Capture the cell that displays the provided text and extract its [X, Y] central coordinate. 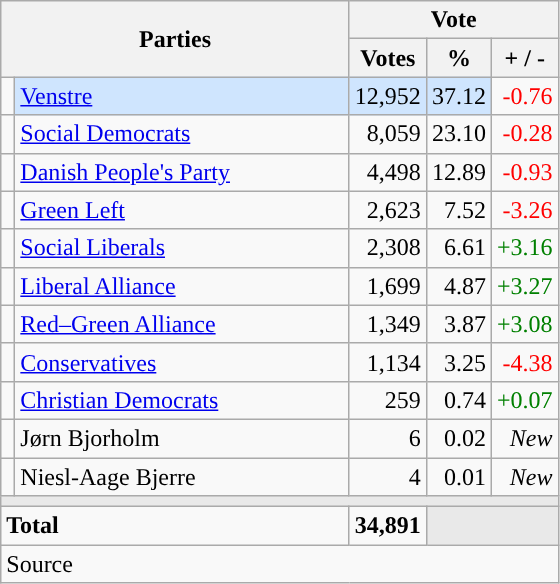
2,623 [388, 210]
1,349 [388, 324]
34,891 [388, 526]
+3.27 [524, 286]
+3.16 [524, 248]
3.25 [458, 362]
12,952 [388, 96]
Venstre [182, 96]
Votes [388, 58]
Christian Democrats [182, 400]
Parties [176, 39]
Social Democrats [182, 134]
1,134 [388, 362]
6.61 [458, 248]
Conservatives [182, 362]
6 [388, 438]
-0.93 [524, 172]
Jørn Bjorholm [182, 438]
23.10 [458, 134]
0.74 [458, 400]
Liberal Alliance [182, 286]
-3.26 [524, 210]
1,699 [388, 286]
259 [388, 400]
Niesl-Aage Bjerre [182, 477]
-0.76 [524, 96]
Total [176, 526]
+3.08 [524, 324]
37.12 [458, 96]
4 [388, 477]
Social Liberals [182, 248]
+0.07 [524, 400]
Red–Green Alliance [182, 324]
2,308 [388, 248]
-4.38 [524, 362]
8,059 [388, 134]
3.87 [458, 324]
0.01 [458, 477]
12.89 [458, 172]
Green Left [182, 210]
+ / - [524, 58]
-0.28 [524, 134]
0.02 [458, 438]
Source [280, 564]
4,498 [388, 172]
4.87 [458, 286]
7.52 [458, 210]
% [458, 58]
Danish People's Party [182, 172]
Vote [454, 20]
